From the cell containing the given text, extract its center point as [x, y] coordinate. 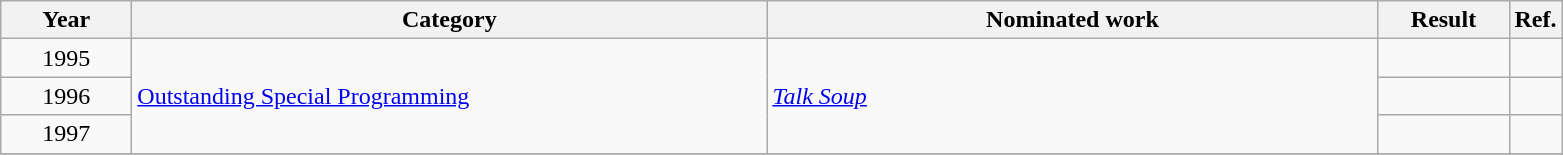
Category [450, 20]
1996 [66, 96]
Ref. [1536, 20]
Year [66, 20]
Nominated work [1072, 20]
Result [1444, 20]
1995 [66, 58]
Outstanding Special Programming [450, 96]
1997 [66, 134]
Talk Soup [1072, 96]
